From the cell containing the given text, extract its center point as (x, y) coordinate. 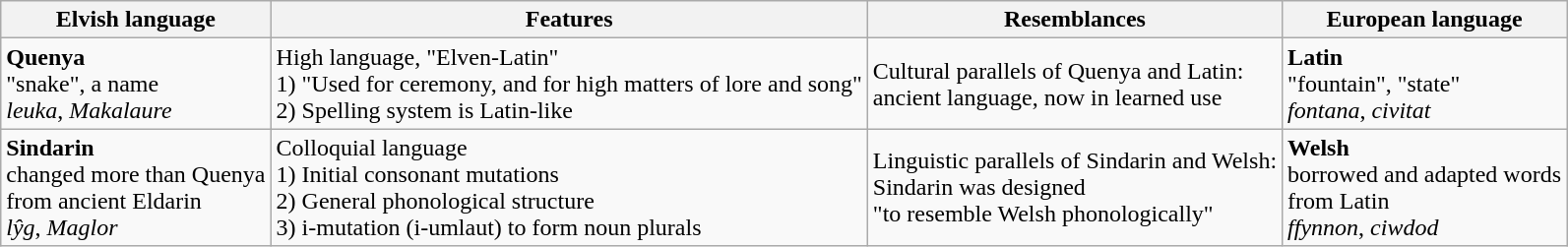
Cultural parallels of Quenya and Latin:ancient language, now in learned use (1075, 84)
High language, "Elven-Latin"1) "Used for ceremony, and for high matters of lore and song"2) Spelling system is Latin-like (569, 84)
Colloquial language1) Initial consonant mutations2) General phonological structure3) i-mutation (i-umlaut) to form noun plurals (569, 187)
Elvish language (136, 20)
European language (1425, 20)
Sindarinchanged more than Quenyafrom ancient Eldarinlŷg, Maglor (136, 187)
Features (569, 20)
Resemblances (1075, 20)
Latin"fountain", "state"fontana, civitat (1425, 84)
Linguistic parallels of Sindarin and Welsh:Sindarin was designed"to resemble Welsh phonologically" (1075, 187)
Quenya"snake", a nameleuka, Makalaure (136, 84)
Welshborrowed and adapted wordsfrom Latinffynnon, ciwdod (1425, 187)
